Provide the (x, y) coordinate of the cell's center where the given text is located.  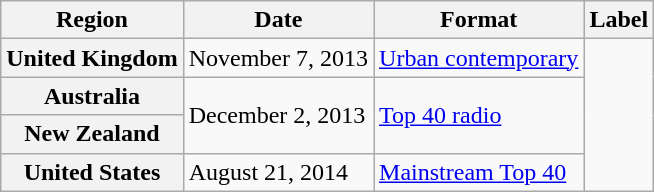
New Zealand (92, 134)
United Kingdom (92, 58)
Format (479, 20)
Region (92, 20)
August 21, 2014 (278, 172)
Label (619, 20)
Top 40 radio (479, 115)
Mainstream Top 40 (479, 172)
Date (278, 20)
Urban contemporary (479, 58)
United States (92, 172)
Australia (92, 96)
December 2, 2013 (278, 115)
November 7, 2013 (278, 58)
